Return the (X, Y) coordinate for the center point of the cell that contains the specified text.  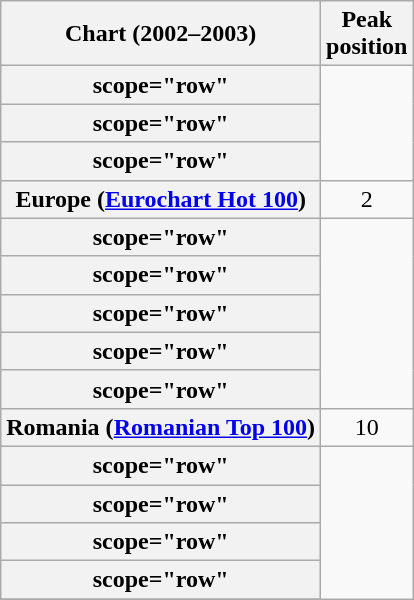
2 (367, 199)
10 (367, 427)
Peakposition (367, 34)
Chart (2002–2003) (161, 34)
Romania (Romanian Top 100) (161, 427)
Europe (Eurochart Hot 100) (161, 199)
